Determine the [X, Y] coordinate at the center of the cell enclosing the given text.  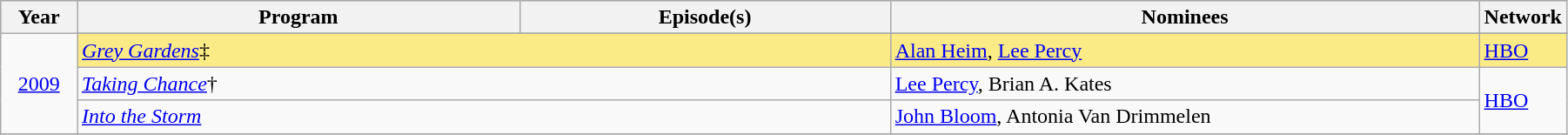
Network [1523, 17]
John Bloom, Antonia Van Drimmelen [1185, 117]
Year [39, 17]
Program [298, 17]
2009 [39, 84]
Lee Percy, Brian A. Kates [1185, 84]
Episode(s) [705, 17]
Taking Chance† [484, 84]
Alan Heim, Lee Percy [1185, 51]
Into the Storm [484, 117]
Nominees [1185, 17]
Grey Gardens‡ [484, 51]
